Scan for the cell matching the given text and deliver its [x, y] coordinate at center. 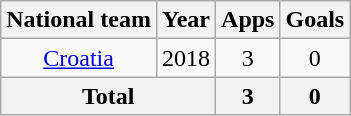
Apps [248, 20]
Total [108, 96]
National team [79, 20]
Croatia [79, 58]
Year [186, 20]
Goals [315, 20]
2018 [186, 58]
